Capture the cell that displays the provided text and extract its (X, Y) central coordinate. 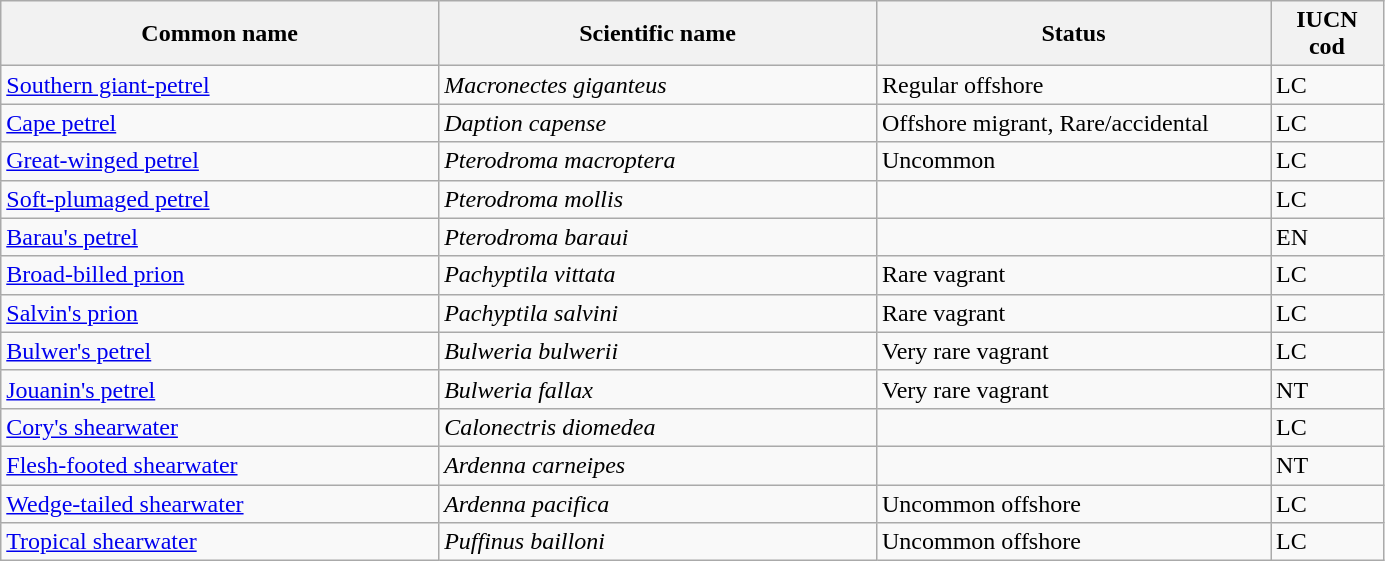
Southern giant-petrel (220, 85)
EN (1328, 237)
Salvin's prion (220, 313)
IUCN cod (1328, 34)
Uncommon (1073, 161)
Scientific name (658, 34)
Pterodroma macroptera (658, 161)
Puffinus bailloni (658, 542)
Ardenna carneipes (658, 465)
Status (1073, 34)
Pterodroma mollis (658, 199)
Great-winged petrel (220, 161)
Offshore migrant, Rare/accidental (1073, 123)
Broad-billed prion (220, 275)
Bulweria fallax (658, 389)
Cape petrel (220, 123)
Bulweria bulwerii (658, 351)
Regular offshore (1073, 85)
Common name (220, 34)
Macronectes giganteus (658, 85)
Ardenna pacifica (658, 503)
Daption capense (658, 123)
Barau's petrel (220, 237)
Pachyptila salvini (658, 313)
Soft-plumaged petrel (220, 199)
Pterodroma baraui (658, 237)
Jouanin's petrel (220, 389)
Wedge-tailed shearwater (220, 503)
Calonectris diomedea (658, 427)
Pachyptila vittata (658, 275)
Cory's shearwater (220, 427)
Tropical shearwater (220, 542)
Bulwer's petrel (220, 351)
Flesh-footed shearwater (220, 465)
